Provide the [x, y] coordinate of the cell's center where the given text is located.  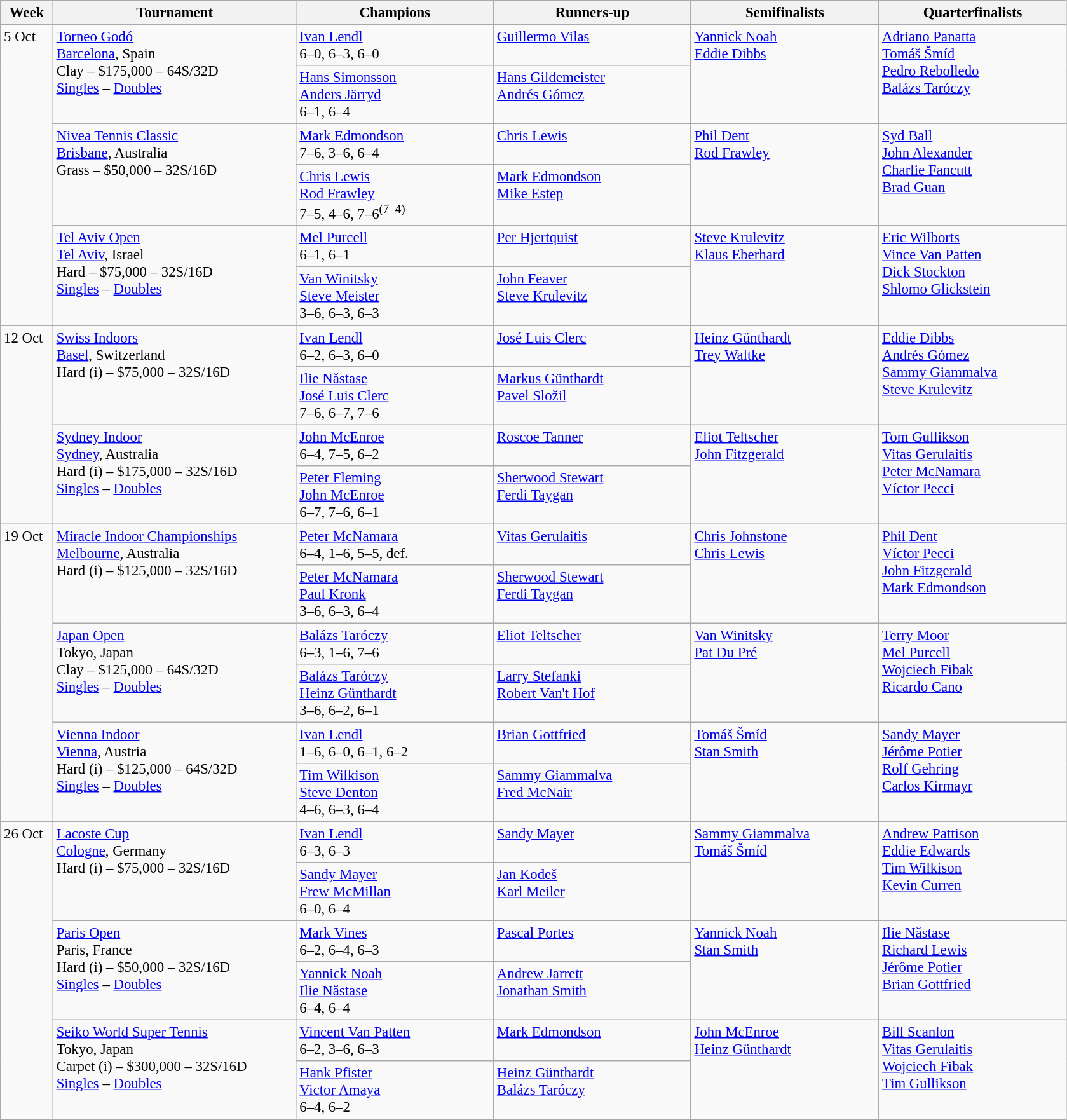
Larry Stefanki Robert Van't Hof [592, 693]
Adriano Panatta Tomáš Šmíd Pedro Rebolledo Balázs Taróczy [973, 74]
Miracle Indoor Championships Melbourne, Australia Hard (i) – $125,000 – 32S/16D [174, 573]
26 Oct [27, 971]
Seiko World Super Tennis Tokyo, Japan Carpet (i) – $300,000 – 32S/16D Singles – Doubles [174, 1070]
Sandy Mayer [592, 843]
Markus Günthardt Pavel Složil [592, 395]
Van Winitsky Steve Meister 3–6, 6–3, 6–3 [395, 296]
Lacoste Cup Cologne, Germany Hard (i) – $75,000 – 32S/16D [174, 871]
Eddie Dibbs Andrés Gómez Sammy Giammalva Steve Krulevitz [973, 375]
Swiss IndoorsBasel, Switzerland Hard (i) – $75,000 – 32S/16D [174, 375]
Mark Vines 6–2, 6–4, 6–3 [395, 942]
Chris Lewis Rod Frawley 7–5, 4–6, 7–6(7–4) [395, 195]
Bill Scanlon Vitas Gerulaitis Wojciech Fibak Tim Gullikson [973, 1070]
Sandy Mayer Jérôme Potier Rolf Gehring Carlos Kirmayr [973, 772]
Tom Gullikson Vitas Gerulaitis Peter McNamara Víctor Pecci [973, 474]
Champions [395, 13]
Roscoe Tanner [592, 445]
Quarterfinalists [973, 13]
Jan Kodeš Karl Meiler [592, 892]
Yannick Noah Stan Smith [785, 971]
Syd Ball John Alexander Charlie Fancutt Brad Guan [973, 175]
Chris Johnstone Chris Lewis [785, 573]
Pascal Portes [592, 942]
Tomáš Šmíd Stan Smith [785, 772]
19 Oct [27, 673]
Eliot Teltscher [592, 643]
Ilie Năstase Richard Lewis Jérôme Potier Brian Gottfried [973, 971]
Ivan Lendl 6–0, 6–3, 6–0 [395, 46]
Sammy Giammalva Fred McNair [592, 793]
Eric Wilborts Vince Van Patten Dick Stockton Shlomo Glickstein [973, 276]
Mark Edmondson Mike Estep [592, 195]
Hans Gildemeister Andrés Gómez [592, 95]
Heinz Günthardt Trey Waltke [785, 375]
Hans Simonsson Anders Järryd 6–1, 6–4 [395, 95]
Guillermo Vilas [592, 46]
Eliot Teltscher John Fitzgerald [785, 474]
Sandy Mayer Frew McMillan 6–0, 6–4 [395, 892]
Van Winitsky Pat Du Pré [785, 673]
Sammy Giammalva Tomáš Šmíd [785, 871]
Torneo Godó Barcelona, Spain Clay – $175,000 – 64S/32D Singles – Doubles [174, 74]
Andrew Pattison Eddie Edwards Tim Wilkison Kevin Curren [973, 871]
Andrew Jarrett Jonathan Smith [592, 991]
Japan Open Tokyo, Japan Clay – $125,000 – 64S/32D Singles – Doubles [174, 673]
Runners-up [592, 13]
Yannick Noah Ilie Năstase 6–4, 6–4 [395, 991]
Peter McNamara 6–4, 1–6, 5–5, def. [395, 544]
Mark Edmondson 7–6, 3–6, 6–4 [395, 145]
Semifinalists [785, 13]
John McEnroe 6–4, 7–5, 6–2 [395, 445]
Peter McNamara Paul Kronk 3–6, 6–3, 6–4 [395, 594]
Week [27, 13]
Phil Dent Rod Frawley [785, 175]
5 Oct [27, 175]
Vienna Indoor Vienna, Austria Hard (i) – $125,000 – 64S/32D Singles – Doubles [174, 772]
Tim Wilkison Steve Denton 4–6, 6–3, 6–4 [395, 793]
Per Hjertquist [592, 247]
Ivan Lendl 1–6, 6–0, 6–1, 6–2 [395, 742]
Phil Dent Víctor Pecci John Fitzgerald Mark Edmondson [973, 573]
Mel Purcell 6–1, 6–1 [395, 247]
Steve Krulevitz Klaus Eberhard [785, 276]
John McEnroe Heinz Günthardt [785, 1070]
Vitas Gerulaitis [592, 544]
Balázs Taróczy 6–3, 1–6, 7–6 [395, 643]
Mark Edmondson [592, 1041]
Paris Open Paris, France Hard (i) – $50,000 – 32S/16D Singles – Doubles [174, 971]
Ilie Năstase José Luis Clerc 7–6, 6–7, 7–6 [395, 395]
Tournament [174, 13]
Chris Lewis [592, 145]
Ivan Lendl 6–3, 6–3 [395, 843]
Terry Moor Mel Purcell Wojciech Fibak Ricardo Cano [973, 673]
Peter Fleming John McEnroe 6–7, 7–6, 6–1 [395, 495]
Nivea Tennis Classic Brisbane, Australia Grass – $50,000 – 32S/16D [174, 175]
Sydney Indoor Sydney, Australia Hard (i) – $175,000 – 32S/16D Singles – Doubles [174, 474]
Ivan Lendl 6–2, 6–3, 6–0 [395, 346]
Vincent Van Patten 6–2, 3–6, 6–3 [395, 1041]
12 Oct [27, 425]
Yannick Noah Eddie Dibbs [785, 74]
Brian Gottfried [592, 742]
Heinz Günthardt Balázs Taróczy [592, 1091]
Tel Aviv Open Tel Aviv, Israel Hard – $75,000 – 32S/16D Singles – Doubles [174, 276]
José Luis Clerc [592, 346]
John Feaver Steve Krulevitz [592, 296]
Balázs Taróczy Heinz Günthardt 3–6, 6–2, 6–1 [395, 693]
Hank Pfister Victor Amaya 6–4, 6–2 [395, 1091]
